Extract the (x, y) coordinate from the center of the cell holding the provided text.  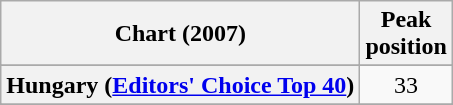
Peakposition (406, 34)
33 (406, 85)
Chart (2007) (180, 34)
Hungary (Editors' Choice Top 40) (180, 85)
